Detect which cell encompasses the target text, then output its [X, Y] center coordinate. 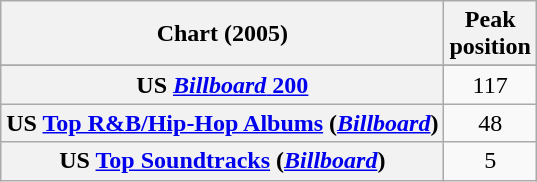
US Billboard 200 [222, 85]
Peakposition [490, 34]
48 [490, 123]
US Top Soundtracks (Billboard) [222, 161]
5 [490, 161]
117 [490, 85]
Chart (2005) [222, 34]
US Top R&B/Hip-Hop Albums (Billboard) [222, 123]
